Return [X, Y] of the center of cell containing provided text 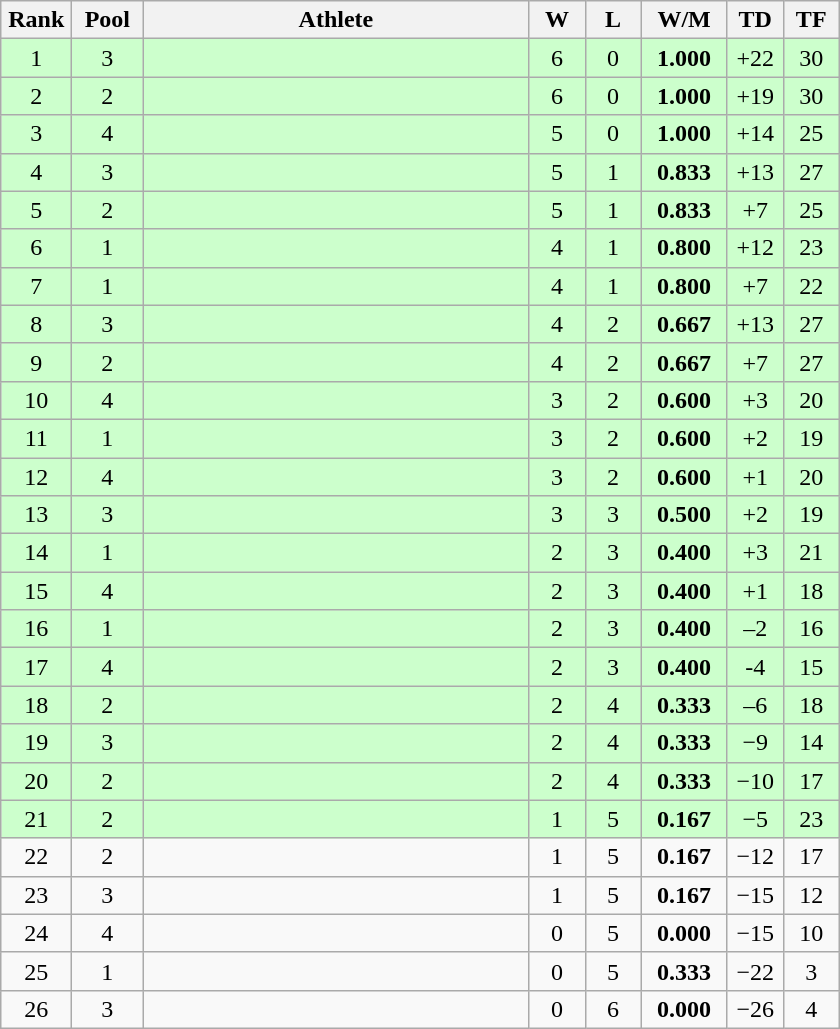
26 [36, 1009]
–2 [755, 629]
−12 [755, 857]
−26 [755, 1009]
0.500 [684, 515]
+12 [755, 248]
9 [36, 362]
TD [755, 20]
TF [811, 20]
Rank [36, 20]
24 [36, 933]
W/M [684, 20]
11 [36, 438]
−10 [755, 781]
−22 [755, 971]
8 [36, 324]
−5 [755, 819]
+19 [755, 96]
Pool [108, 20]
–6 [755, 705]
Athlete [336, 20]
−9 [755, 743]
+14 [755, 134]
-4 [755, 667]
7 [36, 286]
13 [36, 515]
L [613, 20]
+22 [755, 58]
W [557, 20]
